Determine the [x, y] coordinate at the center of the cell enclosing the given text.  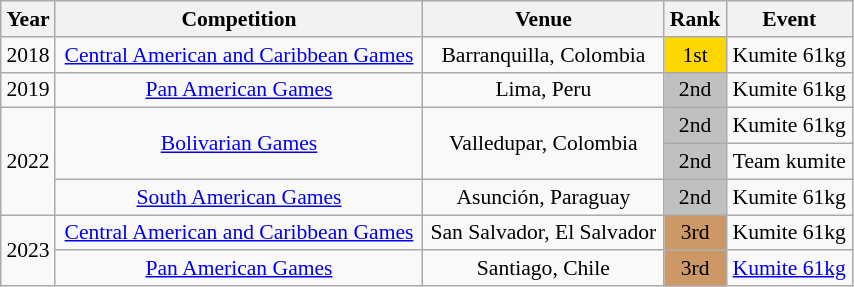
Rank [695, 19]
Valledupar, Colombia [544, 144]
2018 [28, 55]
Team kumite [789, 162]
2022 [28, 162]
Competition [238, 19]
Asunción, Paraguay [544, 197]
Year [28, 19]
Venue [544, 19]
South American Games [238, 197]
San Salvador, El Salvador [544, 233]
Bolivarian Games [238, 144]
Barranquilla, Colombia [544, 55]
Santiago, Chile [544, 269]
1st [695, 55]
Event [789, 19]
Lima, Peru [544, 90]
2019 [28, 90]
2023 [28, 250]
